Output the (X, Y) coordinate of the center of the cell containing the given text.  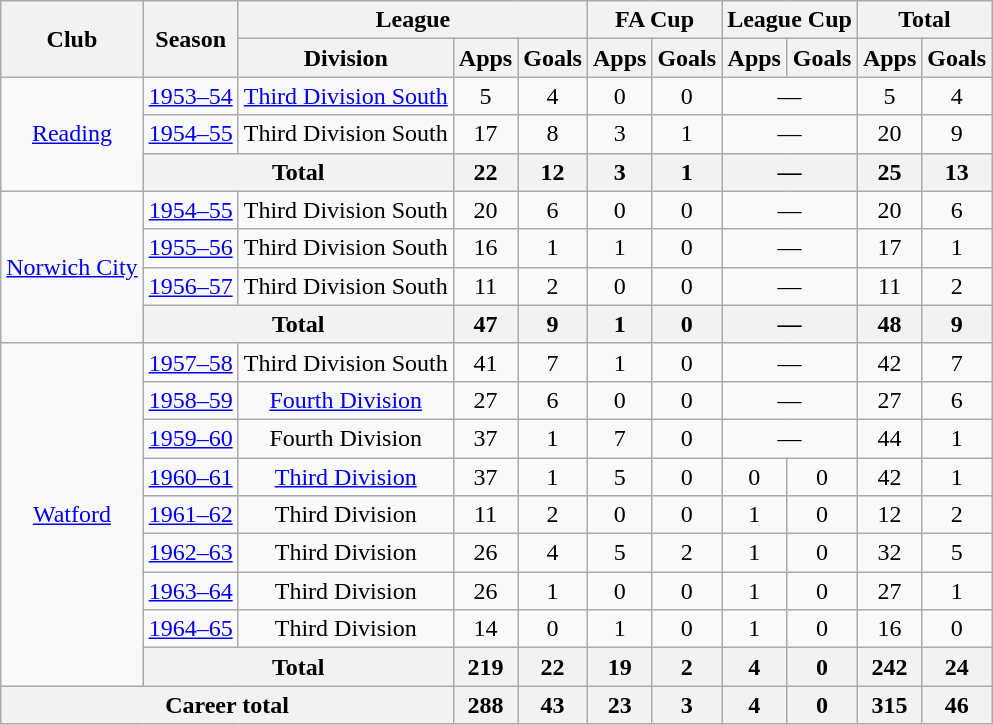
League (412, 20)
Season (190, 39)
41 (485, 362)
1960–61 (190, 477)
288 (485, 705)
219 (485, 667)
1958–59 (190, 400)
Career total (228, 705)
242 (889, 667)
47 (485, 324)
315 (889, 705)
1957–58 (190, 362)
League Cup (790, 20)
1963–64 (190, 591)
13 (957, 172)
25 (889, 172)
Reading (72, 134)
FA Cup (654, 20)
1956–57 (190, 286)
44 (889, 438)
19 (619, 667)
Division (346, 58)
48 (889, 324)
32 (889, 553)
Norwich City (72, 267)
14 (485, 629)
46 (957, 705)
8 (553, 134)
1964–65 (190, 629)
Watford (72, 514)
23 (619, 705)
1959–60 (190, 438)
1953–54 (190, 96)
1961–62 (190, 515)
43 (553, 705)
24 (957, 667)
1962–63 (190, 553)
Club (72, 39)
1955–56 (190, 248)
